Determine the (X, Y) coordinate at the center of the cell enclosing the given text.  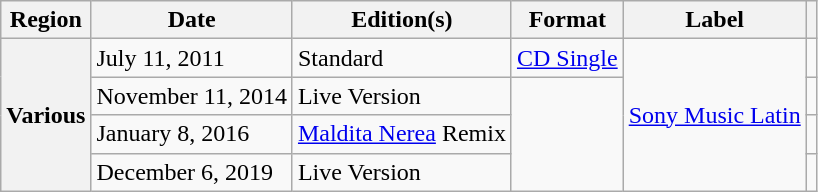
January 8, 2016 (192, 134)
December 6, 2019 (192, 172)
Format (567, 20)
Sony Music Latin (714, 115)
Region (46, 20)
November 11, 2014 (192, 96)
CD Single (567, 58)
July 11, 2011 (192, 58)
Various (46, 115)
Date (192, 20)
Standard (402, 58)
Maldita Nerea Remix (402, 134)
Edition(s) (402, 20)
Label (714, 20)
